Extract the (x, y) coordinate from the center of the cell holding the provided text.  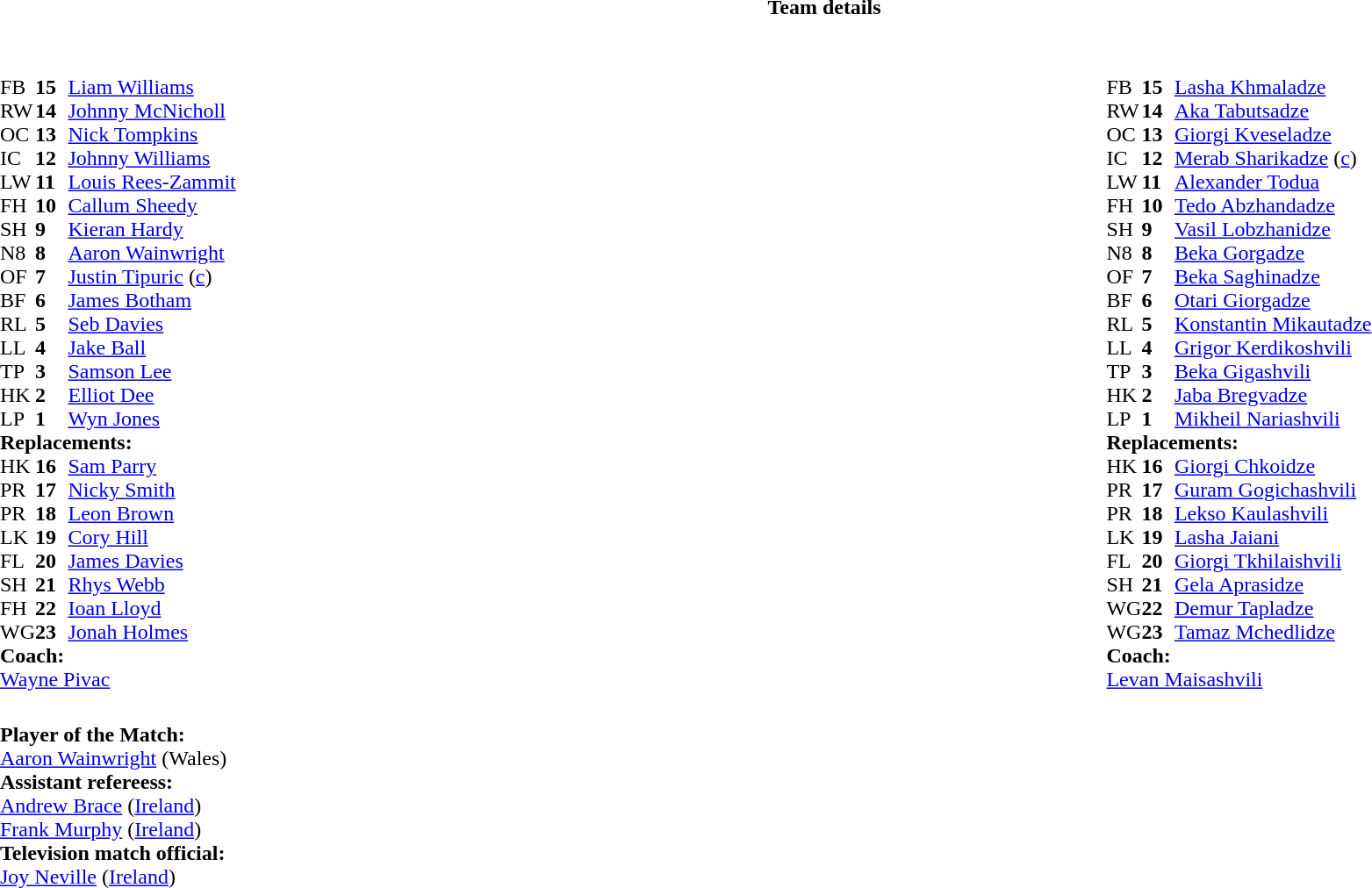
Merab Sharikadze (c) (1273, 158)
Giorgi Kveseladze (1273, 135)
Lekso Kaulashvili (1273, 514)
Demur Tapladze (1273, 609)
Callum Sheedy (151, 205)
Nicky Smith (151, 490)
Aka Tabutsadze (1273, 111)
Vasil Lobzhanidze (1273, 230)
Jaba Bregvadze (1273, 395)
Tedo Abzhandadze (1273, 205)
Beka Saghinadze (1273, 277)
Aaron Wainwright (151, 253)
Cory Hill (151, 537)
Johnny Williams (151, 158)
Giorgi Chkoidze (1273, 467)
Lasha Jaiani (1273, 537)
Jake Ball (151, 347)
Rhys Webb (151, 584)
James Botham (151, 300)
Ioan Lloyd (151, 609)
Otari Giorgadze (1273, 300)
Elliot Dee (151, 395)
Alexander Todua (1273, 183)
Jonah Holmes (151, 632)
Seb Davies (151, 325)
Konstantin Mikautadze (1273, 325)
Johnny McNicholl (151, 111)
Levan Maisashvili (1239, 679)
James Davies (151, 562)
Wayne Pivac (118, 679)
Nick Tompkins (151, 135)
Grigor Kerdikoshvili (1273, 347)
Beka Gorgadze (1273, 253)
Kieran Hardy (151, 230)
Giorgi Tkhilaishvili (1273, 562)
Liam Williams (151, 88)
Justin Tipuric (c) (151, 277)
Gela Aprasidze (1273, 584)
Wyn Jones (151, 419)
Louis Rees-Zammit (151, 183)
Tamaz Mchedlidze (1273, 632)
Mikheil Nariashvili (1273, 419)
Sam Parry (151, 467)
Leon Brown (151, 514)
Lasha Khmaladze (1273, 88)
Samson Lee (151, 372)
Beka Gigashvili (1273, 372)
Guram Gogichashvili (1273, 490)
